Extract the [X, Y] coordinate from the center of the cell holding the provided text.  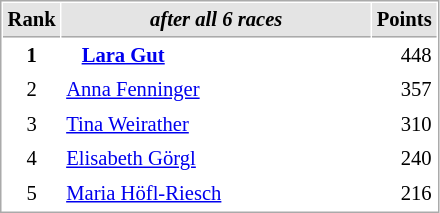
Tina Weirather [216, 124]
448 [404, 56]
357 [404, 90]
240 [404, 158]
Lara Gut [216, 56]
Rank [32, 20]
216 [404, 194]
Anna Fenninger [216, 90]
3 [32, 124]
2 [32, 90]
Points [404, 20]
1 [32, 56]
5 [32, 194]
Elisabeth Görgl [216, 158]
4 [32, 158]
310 [404, 124]
after all 6 races [216, 20]
Maria Höfl-Riesch [216, 194]
